Find where the given text appears and provide that cell's center as [X, Y] coordinate. 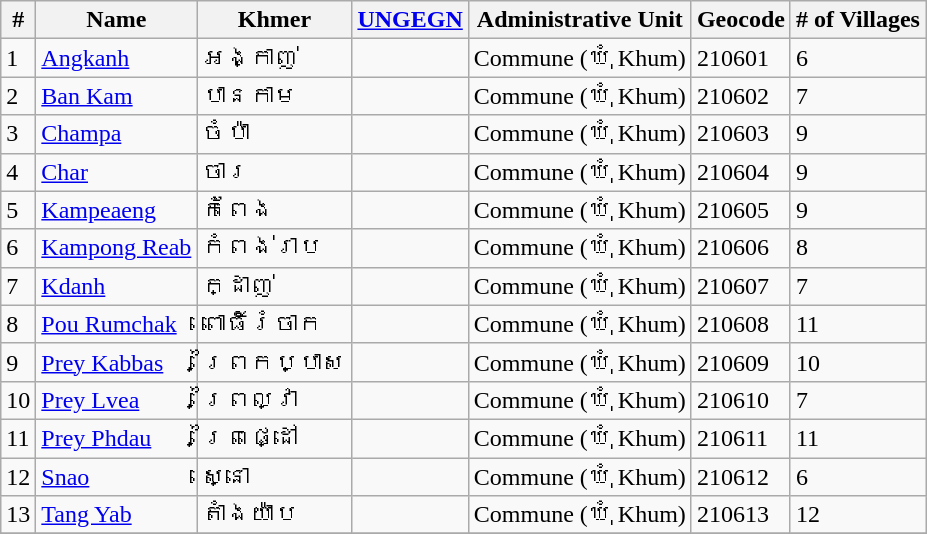
210606 [740, 248]
ក្ដាញ់ [274, 286]
210607 [740, 286]
Char [116, 172]
Prey Phdau [116, 438]
Snao [116, 477]
បានកាម [274, 96]
210610 [740, 400]
ពោធិ៍រំចាក [274, 324]
210612 [740, 477]
210609 [740, 362]
Kampong Reab [116, 248]
# [18, 20]
2 [18, 96]
Geocode [740, 20]
Prey Lvea [116, 400]
Ban Kam [116, 96]
Kdanh [116, 286]
Name [116, 20]
Angkanh [116, 58]
210603 [740, 134]
210608 [740, 324]
Administrative Unit [580, 20]
210613 [740, 515]
Tang Yab [116, 515]
ចារ [274, 172]
5 [18, 210]
Prey Kabbas [116, 362]
កំពង់រាប [274, 248]
ព្រៃផ្ដៅ [274, 438]
តាំងយ៉ាប [274, 515]
13 [18, 515]
Pou Rumchak [116, 324]
UNGEGN [410, 20]
1 [18, 58]
210605 [740, 210]
210602 [740, 96]
ព្រៃល្វា [274, 400]
ស្នោ [274, 477]
3 [18, 134]
Khmer [274, 20]
210611 [740, 438]
210601 [740, 58]
ចំប៉ា [274, 134]
210604 [740, 172]
អង្កាញ់ [274, 58]
កំពែង [274, 210]
# of Villages [858, 20]
ព្រៃកប្បាស [274, 362]
Champa [116, 134]
4 [18, 172]
Kampeaeng [116, 210]
